For the text-containing cell, return its midpoint in (x, y) coordinate format. 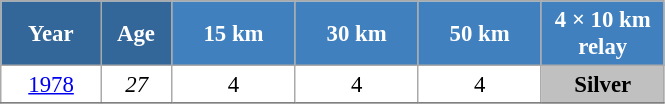
50 km (480, 34)
15 km (234, 34)
Year (52, 34)
Age (136, 34)
Silver (602, 85)
1978 (52, 85)
30 km (356, 34)
27 (136, 85)
4 × 10 km relay (602, 34)
